Determine the [x, y] coordinate at the center of the cell enclosing the given text.  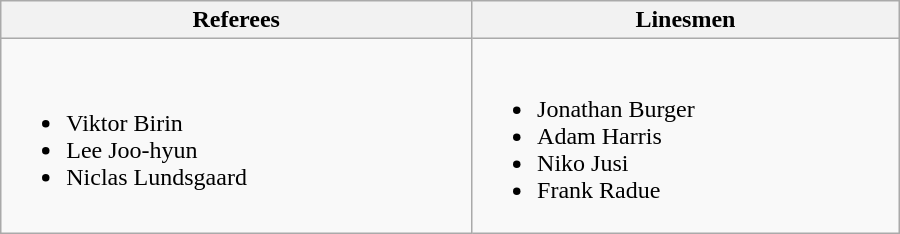
Viktor Birin Lee Joo-hyun Niclas Lundsgaard [236, 136]
Linesmen [686, 20]
Referees [236, 20]
Jonathan Burger Adam Harris Niko Jusi Frank Radue [686, 136]
